Pinpoint the cell where the given text exists, returning its (X, Y) midpoint coordinate. 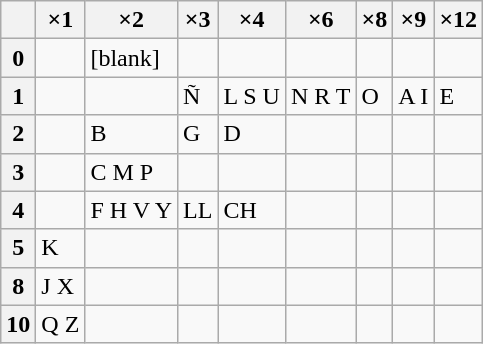
×3 (198, 20)
×9 (414, 20)
O (374, 96)
CH (252, 210)
B (132, 134)
8 (18, 286)
10 (18, 324)
×1 (60, 20)
4 (18, 210)
K (60, 248)
N R T (320, 96)
F H V Y (132, 210)
×8 (374, 20)
2 (18, 134)
D (252, 134)
1 (18, 96)
5 (18, 248)
3 (18, 172)
L S U (252, 96)
×2 (132, 20)
A I (414, 96)
×4 (252, 20)
×12 (458, 20)
×6 (320, 20)
E (458, 96)
0 (18, 58)
Q Z (60, 324)
C M P (132, 172)
J X (60, 286)
Ñ (198, 96)
[blank] (132, 58)
G (198, 134)
LL (198, 210)
